From the cell containing the given text, extract its center point as (x, y) coordinate. 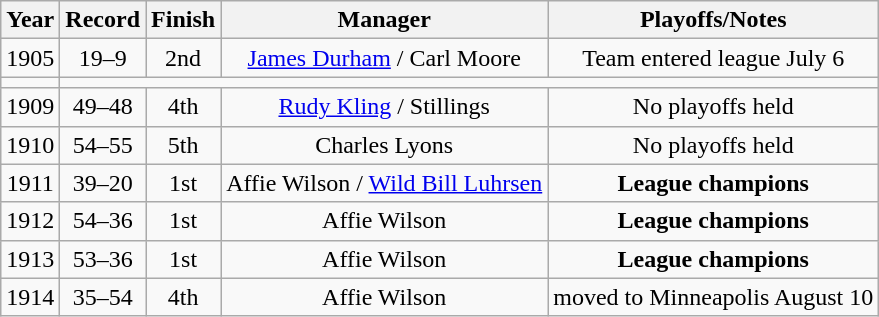
1912 (30, 221)
53–36 (103, 259)
1905 (30, 58)
54–36 (103, 221)
1914 (30, 297)
1910 (30, 145)
49–48 (103, 107)
moved to Minneapolis August 10 (714, 297)
35–54 (103, 297)
39–20 (103, 183)
Team entered league July 6 (714, 58)
Playoffs/Notes (714, 20)
Record (103, 20)
5th (184, 145)
1913 (30, 259)
Finish (184, 20)
1909 (30, 107)
1911 (30, 183)
Rudy Kling / Stillings (384, 107)
Affie Wilson / Wild Bill Luhrsen (384, 183)
James Durham / Carl Moore (384, 58)
2nd (184, 58)
Year (30, 20)
54–55 (103, 145)
Charles Lyons (384, 145)
Manager (384, 20)
19–9 (103, 58)
